For the text-containing cell, return its midpoint in (x, y) coordinate format. 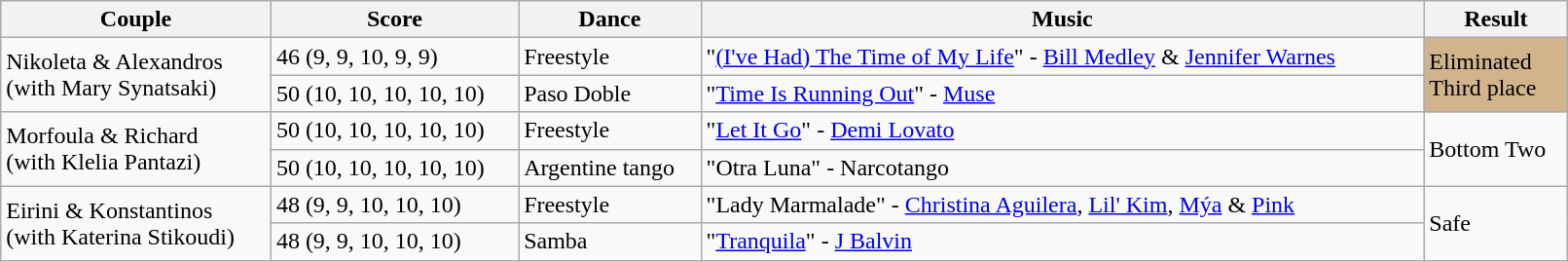
"Let It Go" - Demi Lovato (1063, 131)
46 (9, 9, 10, 9, 9) (394, 56)
EliminatedThird place (1496, 75)
Dance (609, 19)
Paso Doble (609, 94)
"(I've Had) The Time of My Life" - Bill Medley & Jennifer Warnes (1063, 56)
Argentine tango (609, 168)
"Otra Luna" - Narcotango (1063, 168)
Safe (1496, 223)
Nikoleta & Alexandros(with Mary Synatsaki) (136, 75)
Samba (609, 242)
Eirini & Konstantinos(with Katerina Stikoudi) (136, 223)
"Lady Marmalade" - Christina Aguilera, Lil' Kim, Mýa & Pink (1063, 205)
Music (1063, 19)
Score (394, 19)
Bottom Two (1496, 149)
Result (1496, 19)
Morfoula & Richard(with Klelia Pantazi) (136, 149)
"Tranquila" - J Balvin (1063, 242)
"Time Is Running Out" - Muse (1063, 94)
Couple (136, 19)
